Identify which cell holds the provided text, then report its [X, Y] central coordinate. 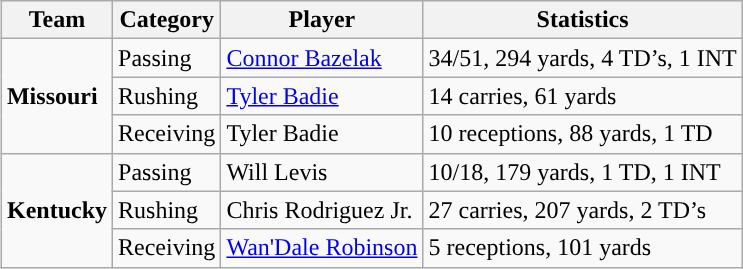
Connor Bazelak [322, 58]
Player [322, 20]
Wan'Dale Robinson [322, 248]
Category [167, 20]
Team [56, 20]
Chris Rodriguez Jr. [322, 210]
27 carries, 207 yards, 2 TD’s [582, 210]
10 receptions, 88 yards, 1 TD [582, 134]
Kentucky [56, 210]
14 carries, 61 yards [582, 96]
Statistics [582, 20]
10/18, 179 yards, 1 TD, 1 INT [582, 172]
5 receptions, 101 yards [582, 248]
Will Levis [322, 172]
34/51, 294 yards, 4 TD’s, 1 INT [582, 58]
Missouri [56, 96]
